Detect which cell encompasses the target text, then output its (X, Y) center coordinate. 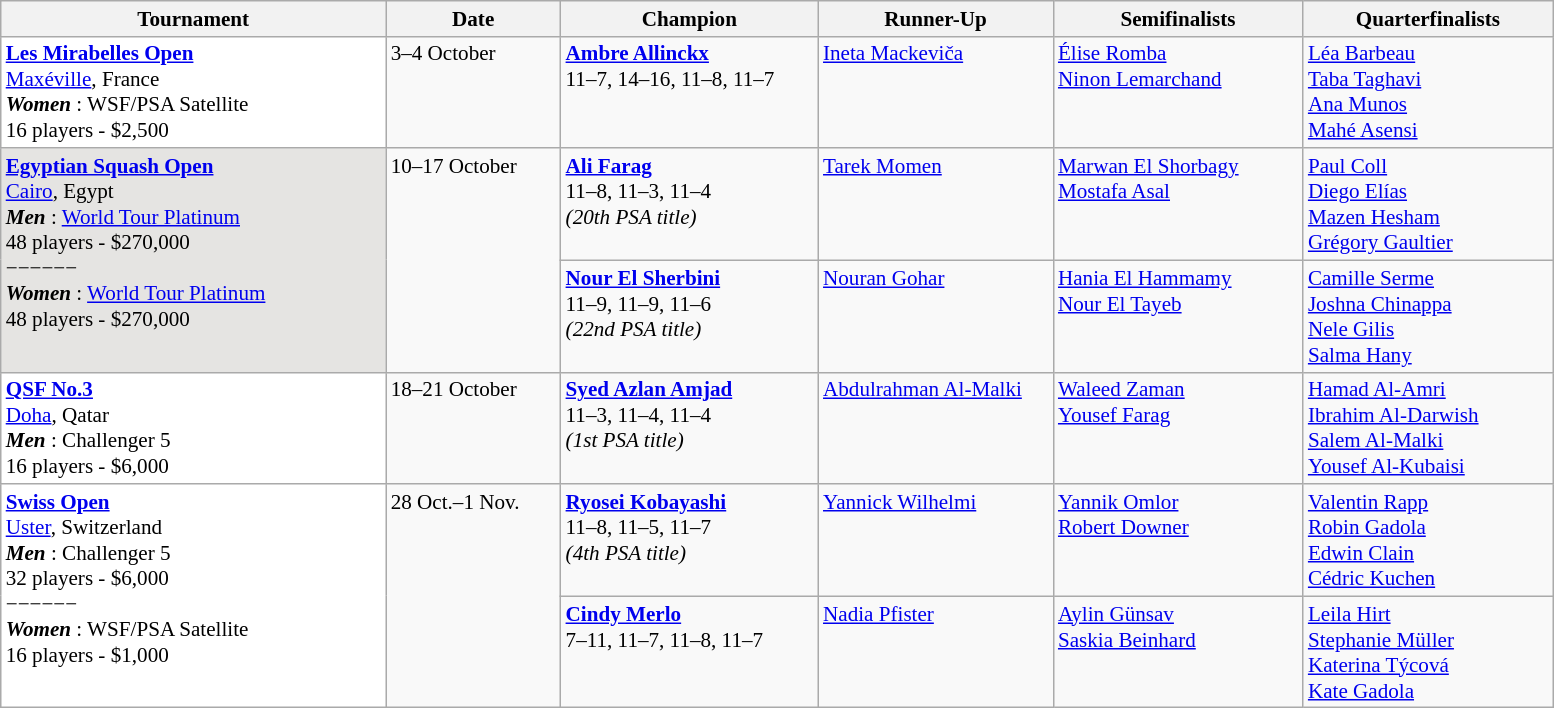
Tarek Momen (936, 204)
Tournament (194, 18)
Les Mirabelles Open Maxéville, France Women : WSF/PSA Satellite16 players - $2,500 (194, 92)
Hamad Al-Amri Ibrahim Al-Darwish Salem Al-Malki Yousef Al-Kubaisi (1428, 428)
Ambre Allinckx11–7, 14–16, 11–8, 11–7 (690, 92)
Ryosei Kobayashi11–8, 11–5, 11–7(4th PSA title) (690, 540)
Date (474, 18)
10–17 October (474, 260)
Valentin Rapp Robin Gadola Edwin Clain Cédric Kuchen (1428, 540)
Ineta Mackeviča (936, 92)
Yannik Omlor Robert Downer (1178, 540)
Swiss Open Uster, Switzerland Men : Challenger 532 players - $6,000−−−−−− Women : WSF/PSA Satellite16 players - $1,000 (194, 596)
Paul Coll Diego Elías Mazen Hesham Grégory Gaultier (1428, 204)
Aylin Günsav Saskia Beinhard (1178, 652)
Yannick Wilhelmi (936, 540)
Runner-Up (936, 18)
Abdulrahman Al-Malki (936, 428)
Waleed Zaman Yousef Farag (1178, 428)
3–4 October (474, 92)
QSF No.3 Doha, Qatar Men : Challenger 516 players - $6,000 (194, 428)
Hania El Hammamy Nour El Tayeb (1178, 316)
Syed Azlan Amjad11–3, 11–4, 11–4(1st PSA title) (690, 428)
Élise Romba Ninon Lemarchand (1178, 92)
18–21 October (474, 428)
Ali Farag11–8, 11–3, 11–4(20th PSA title) (690, 204)
Léa Barbeau Taba Taghavi Ana Munos Mahé Asensi (1428, 92)
Nadia Pfister (936, 652)
Champion (690, 18)
Quarterfinalists (1428, 18)
Camille Serme Joshna Chinappa Nele Gilis Salma Hany (1428, 316)
Semifinalists (1178, 18)
28 Oct.–1 Nov. (474, 596)
Cindy Merlo7–11, 11–7, 11–8, 11–7 (690, 652)
Leila Hirt Stephanie Müller Katerina Týcová Kate Gadola (1428, 652)
Nour El Sherbini11–9, 11–9, 11–6(22nd PSA title) (690, 316)
Marwan El Shorbagy Mostafa Asal (1178, 204)
Egyptian Squash Open Cairo, Egypt Men : World Tour Platinum48 players - $270,000−−−−−− Women : World Tour Platinum48 players - $270,000 (194, 260)
Nouran Gohar (936, 316)
